Search for the cell housing the specified text and yield its [X, Y] center coordinate. 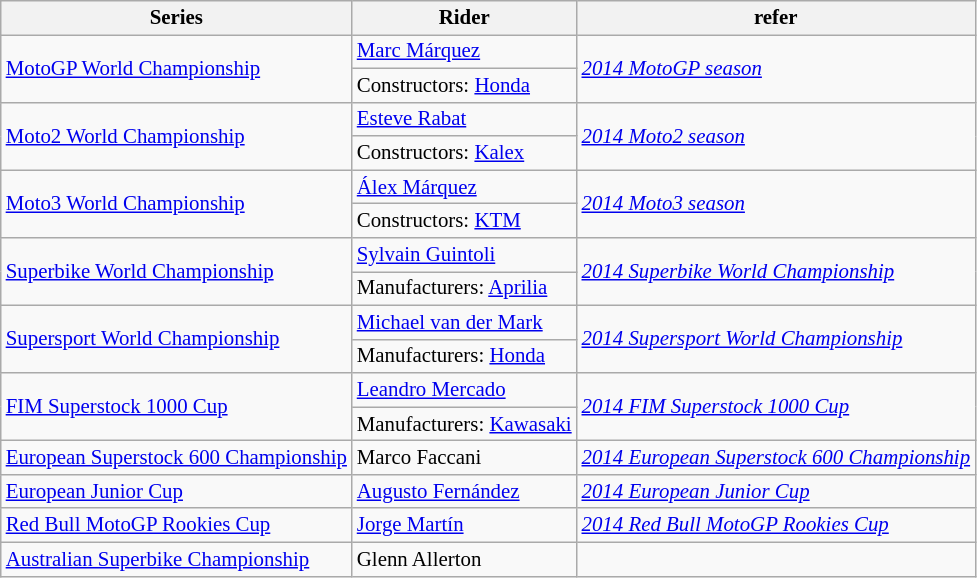
2014 Red Bull MotoGP Rookies Cup [776, 525]
Sylvain Guintoli [464, 255]
European Junior Cup [176, 491]
Leandro Mercado [464, 390]
2014 FIM Superstock 1000 Cup [776, 407]
2014 European Junior Cup [776, 491]
2014 MotoGP season [776, 68]
European Superstock 600 Championship [176, 458]
Series [176, 18]
Manufacturers: Honda [464, 356]
Augusto Fernández [464, 491]
Superbike World Championship [176, 272]
Supersport World Championship [176, 339]
2014 Supersport World Championship [776, 339]
Moto2 World Championship [176, 136]
Marc Márquez [464, 51]
Australian Superbike Championship [176, 559]
2014 European Superstock 600 Championship [776, 458]
2014 Moto3 season [776, 204]
FIM Superstock 1000 Cup [176, 407]
Moto3 World Championship [176, 204]
Esteve Rabat [464, 119]
Constructors: Honda [464, 85]
Manufacturers: Kawasaki [464, 424]
Red Bull MotoGP Rookies Cup [176, 525]
Constructors: Kalex [464, 153]
refer [776, 18]
2014 Superbike World Championship [776, 272]
Rider [464, 18]
Glenn Allerton [464, 559]
Marco Faccani [464, 458]
Constructors: KTM [464, 221]
MotoGP World Championship [176, 68]
Manufacturers: Aprilia [464, 288]
2014 Moto2 season [776, 136]
Álex Márquez [464, 187]
Jorge Martín [464, 525]
Michael van der Mark [464, 322]
